Locate the cell with the specified text and output its (x, y) center coordinate. 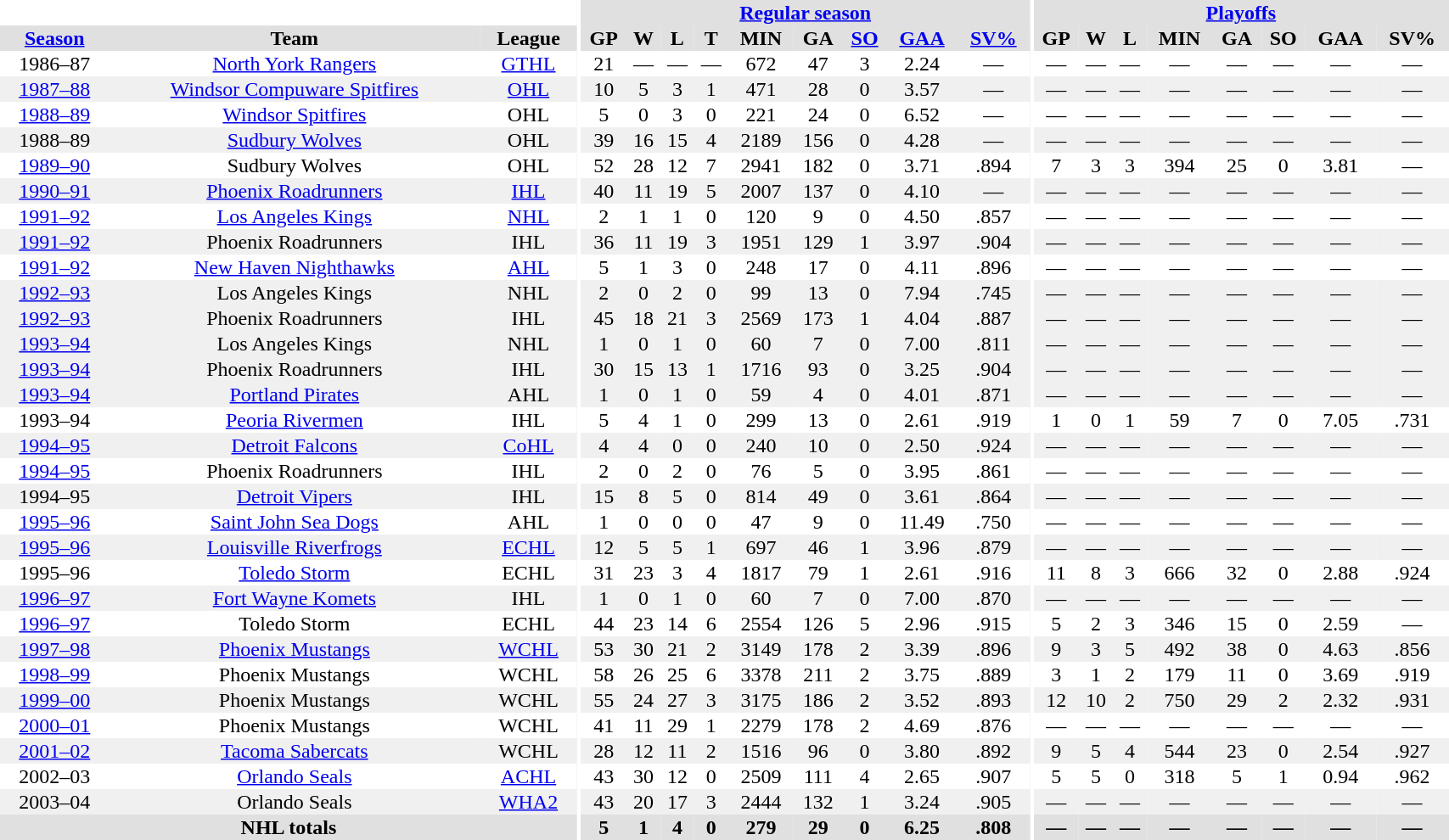
.879 (993, 547)
672 (761, 64)
3.52 (922, 700)
3.97 (922, 242)
.889 (993, 675)
2007 (761, 191)
96 (818, 751)
Detroit Vipers (295, 496)
ACHL (528, 776)
3.95 (922, 471)
.931 (1412, 700)
Team (295, 38)
26 (643, 675)
129 (818, 242)
186 (818, 700)
49 (818, 496)
76 (761, 471)
.857 (993, 216)
Season (54, 38)
3.39 (922, 649)
52 (604, 165)
Detroit Falcons (295, 445)
79 (818, 573)
2.54 (1341, 751)
.905 (993, 802)
.876 (993, 725)
471 (761, 89)
.907 (993, 776)
1998–99 (54, 675)
7.05 (1341, 420)
4.10 (922, 191)
.893 (993, 700)
2569 (761, 318)
.861 (993, 471)
GTHL (528, 64)
93 (818, 369)
544 (1180, 751)
.856 (1412, 649)
1987–88 (54, 89)
3.75 (922, 675)
666 (1180, 573)
58 (604, 675)
14 (677, 624)
Windsor Compuware Spitfires (295, 89)
318 (1180, 776)
New Haven Nighthawks (295, 267)
814 (761, 496)
.915 (993, 624)
697 (761, 547)
Fort Wayne Komets (295, 598)
Louisville Riverfrogs (295, 547)
750 (1180, 700)
299 (761, 420)
32 (1237, 573)
2941 (761, 165)
6.25 (922, 827)
Regular season (805, 13)
3175 (761, 700)
.871 (993, 395)
240 (761, 445)
221 (761, 115)
40 (604, 191)
36 (604, 242)
179 (1180, 675)
173 (818, 318)
1990–91 (54, 191)
182 (818, 165)
4.69 (922, 725)
Tacoma Sabercats (295, 751)
2279 (761, 725)
North York Rangers (295, 64)
.892 (993, 751)
3.25 (922, 369)
11.49 (922, 522)
1989–90 (54, 165)
4.04 (922, 318)
3.24 (922, 802)
0.94 (1341, 776)
.927 (1412, 751)
55 (604, 700)
2.96 (922, 624)
346 (1180, 624)
.916 (993, 573)
38 (1237, 649)
League (528, 38)
126 (818, 624)
1986–87 (54, 64)
2.50 (922, 445)
3.61 (922, 496)
.864 (993, 496)
.731 (1412, 420)
3378 (761, 675)
.894 (993, 165)
3.81 (1341, 165)
2444 (761, 802)
2000–01 (54, 725)
CoHL (528, 445)
44 (604, 624)
39 (604, 140)
1716 (761, 369)
.808 (993, 827)
3.69 (1341, 675)
2.65 (922, 776)
132 (818, 802)
492 (1180, 649)
6.52 (922, 115)
3149 (761, 649)
2003–04 (54, 802)
31 (604, 573)
.887 (993, 318)
4.28 (922, 140)
2554 (761, 624)
.811 (993, 344)
4.63 (1341, 649)
279 (761, 827)
1951 (761, 242)
45 (604, 318)
99 (761, 293)
4.11 (922, 267)
2.59 (1341, 624)
156 (818, 140)
.750 (993, 522)
2.32 (1341, 700)
4.50 (922, 216)
137 (818, 191)
2002–03 (54, 776)
1817 (761, 573)
120 (761, 216)
248 (761, 267)
7.94 (922, 293)
46 (818, 547)
1516 (761, 751)
NHL totals (289, 827)
.745 (993, 293)
1997–98 (54, 649)
T (711, 38)
2.88 (1341, 573)
4.01 (922, 395)
3.80 (922, 751)
16 (643, 140)
.962 (1412, 776)
53 (604, 649)
Saint John Sea Dogs (295, 522)
2509 (761, 776)
41 (604, 725)
2001–02 (54, 751)
Peoria Rivermen (295, 420)
3.57 (922, 89)
111 (818, 776)
Playoffs (1241, 13)
.870 (993, 598)
3.71 (922, 165)
WHA2 (528, 802)
2189 (761, 140)
394 (1180, 165)
211 (818, 675)
3.96 (922, 547)
20 (643, 802)
Windsor Spitfires (295, 115)
1999–00 (54, 700)
27 (677, 700)
2.24 (922, 64)
Portland Pirates (295, 395)
18 (643, 318)
